Return the (X, Y) coordinate for the center point of the cell that contains the specified text.  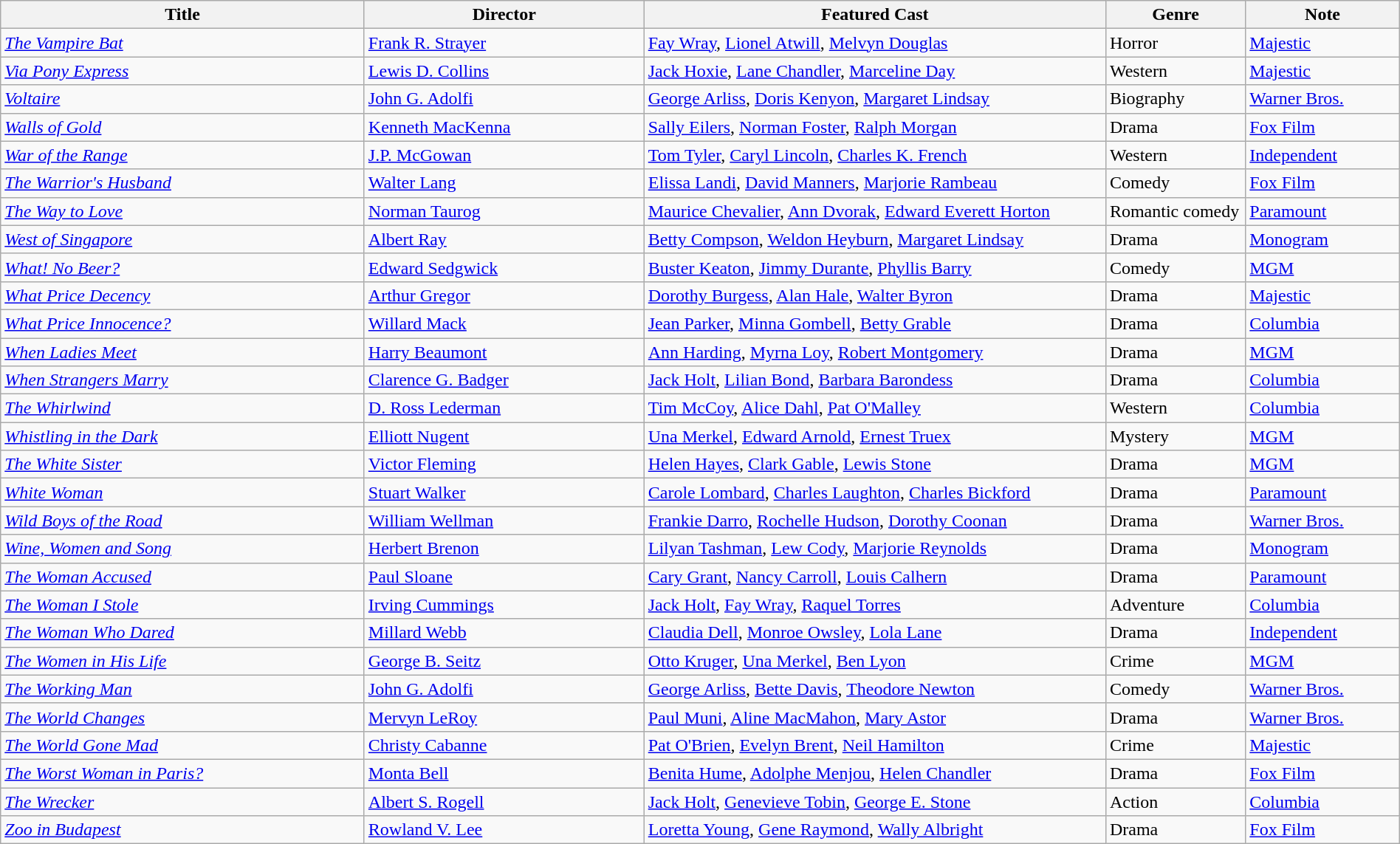
Via Pony Express (183, 71)
The Women in His Life (183, 661)
Cary Grant, Nancy Carroll, Louis Calhern (874, 577)
George Arliss, Bette Davis, Theodore Newton (874, 689)
Kenneth MacKenna (504, 127)
Clarence G. Badger (504, 380)
Carole Lombard, Charles Laughton, Charles Bickford (874, 493)
Arthur Gregor (504, 295)
When Ladies Meet (183, 352)
Betty Compson, Weldon Heyburn, Margaret Lindsay (874, 239)
What! No Beer? (183, 267)
Maurice Chevalier, Ann Dvorak, Edward Everett Horton (874, 211)
Norman Taurog (504, 211)
Christy Cabanne (504, 745)
Albert S. Rogell (504, 801)
Genre (1176, 15)
Jean Parker, Minna Gombell, Betty Grable (874, 323)
Elissa Landi, David Manners, Marjorie Rambeau (874, 183)
War of the Range (183, 155)
Walter Lang (504, 183)
Adventure (1176, 605)
Ann Harding, Myrna Loy, Robert Montgomery (874, 352)
The Wrecker (183, 801)
Loretta Young, Gene Raymond, Wally Albright (874, 830)
Helen Hayes, Clark Gable, Lewis Stone (874, 464)
The Way to Love (183, 211)
Jack Hoxie, Lane Chandler, Marceline Day (874, 71)
D. Ross Lederman (504, 408)
Irving Cummings (504, 605)
Paul Muni, Aline MacMahon, Mary Astor (874, 717)
Buster Keaton, Jimmy Durante, Phyllis Barry (874, 267)
Willard Mack (504, 323)
Herbert Brenon (504, 549)
Jack Holt, Lilian Bond, Barbara Barondess (874, 380)
Action (1176, 801)
Pat O'Brien, Evelyn Brent, Neil Hamilton (874, 745)
George Arliss, Doris Kenyon, Margaret Lindsay (874, 99)
Frankie Darro, Rochelle Hudson, Dorothy Coonan (874, 521)
Mervyn LeRoy (504, 717)
West of Singapore (183, 239)
Otto Kruger, Una Merkel, Ben Lyon (874, 661)
The Worst Woman in Paris? (183, 773)
White Woman (183, 493)
Lilyan Tashman, Lew Cody, Marjorie Reynolds (874, 549)
The Whirlwind (183, 408)
Jack Holt, Fay Wray, Raquel Torres (874, 605)
When Strangers Marry (183, 380)
Voltaire (183, 99)
Horror (1176, 43)
Fay Wray, Lionel Atwill, Melvyn Douglas (874, 43)
The White Sister (183, 464)
Una Merkel, Edward Arnold, Ernest Truex (874, 436)
Whistling in the Dark (183, 436)
Albert Ray (504, 239)
Monta Bell (504, 773)
Tim McCoy, Alice Dahl, Pat O'Malley (874, 408)
J.P. McGowan (504, 155)
Lewis D. Collins (504, 71)
George B. Seitz (504, 661)
Benita Hume, Adolphe Menjou, Helen Chandler (874, 773)
The Woman Accused (183, 577)
Wine, Women and Song (183, 549)
Zoo in Budapest (183, 830)
Rowland V. Lee (504, 830)
Victor Fleming (504, 464)
The World Changes (183, 717)
The World Gone Mad (183, 745)
Wild Boys of the Road (183, 521)
The Working Man (183, 689)
Walls of Gold (183, 127)
Director (504, 15)
Romantic comedy (1176, 211)
Dorothy Burgess, Alan Hale, Walter Byron (874, 295)
Featured Cast (874, 15)
Frank R. Strayer (504, 43)
Tom Tyler, Caryl Lincoln, Charles K. French (874, 155)
What Price Decency (183, 295)
The Woman Who Dared (183, 633)
Paul Sloane (504, 577)
Mystery (1176, 436)
Sally Eilers, Norman Foster, Ralph Morgan (874, 127)
Claudia Dell, Monroe Owsley, Lola Lane (874, 633)
Edward Sedgwick (504, 267)
What Price Innocence? (183, 323)
The Warrior's Husband (183, 183)
Millard Webb (504, 633)
William Wellman (504, 521)
Elliott Nugent (504, 436)
Biography (1176, 99)
The Woman I Stole (183, 605)
Jack Holt, Genevieve Tobin, George E. Stone (874, 801)
The Vampire Bat (183, 43)
Stuart Walker (504, 493)
Harry Beaumont (504, 352)
Note (1322, 15)
Title (183, 15)
